Search for the cell housing the specified text and yield its (X, Y) center coordinate. 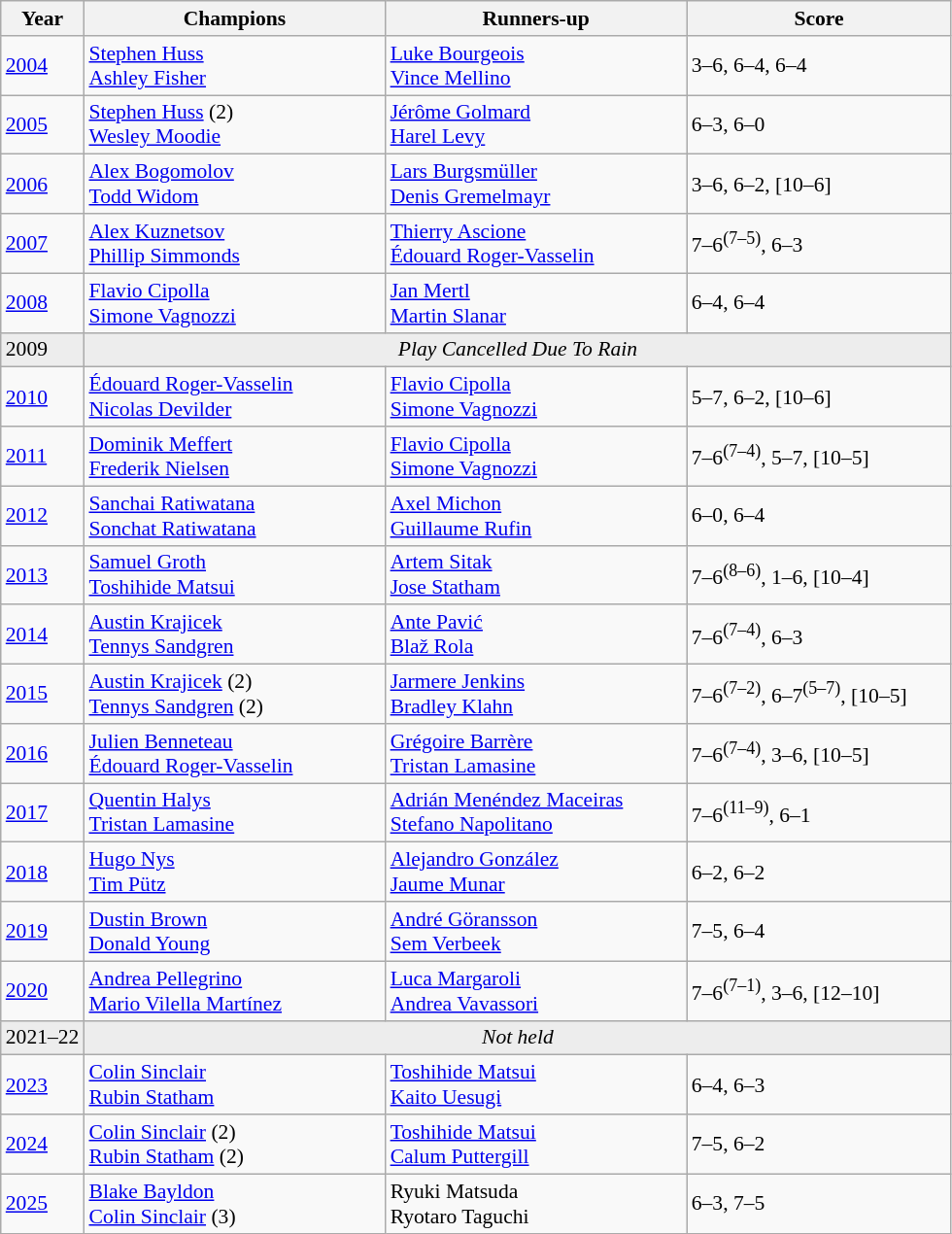
7–6(7–2), 6–7(5–7), [10–5] (820, 694)
Alex Bogomolov Todd Widom (234, 185)
Year (43, 18)
2023 (43, 1084)
Toshihide Matsui Calum Puttergill (536, 1145)
Jérôme Golmard Harel Levy (536, 124)
Colin Sinclair Rubin Statham (234, 1084)
Colin Sinclair (2) Rubin Statham (2) (234, 1145)
2008 (43, 303)
Austin Krajicek Tennys Sandgren (234, 635)
Axel Michon Guillaume Rufin (536, 515)
Jarmere Jenkins Bradley Klahn (536, 694)
2009 (43, 350)
7–6(11–9), 6–1 (820, 812)
6–4, 6–4 (820, 303)
2025 (43, 1203)
Dominik Meffert Frederik Nielsen (234, 457)
2012 (43, 515)
6–3, 6–0 (820, 124)
2019 (43, 931)
Sanchai Ratiwatana Sonchat Ratiwatana (234, 515)
Samuel Groth Toshihide Matsui (234, 575)
Austin Krajicek (2) Tennys Sandgren (2) (234, 694)
7–6(8–6), 1–6, [10–4] (820, 575)
2015 (43, 694)
Jan Mertl Martin Slanar (536, 303)
2024 (43, 1145)
7–6(7–4), 3–6, [10–5] (820, 754)
Stephen Huss Ashley Fisher (234, 66)
6–3, 7–5 (820, 1203)
2005 (43, 124)
3–6, 6–4, 6–4 (820, 66)
Quentin Halys Tristan Lamasine (234, 812)
Hugo Nys Tim Pütz (234, 873)
Champions (234, 18)
2021–22 (43, 1038)
Runners-up (536, 18)
Ryuki Matsuda Ryotaro Taguchi (536, 1203)
Julien Benneteau Édouard Roger-Vasselin (234, 754)
Score (820, 18)
Blake Bayldon Colin Sinclair (3) (234, 1203)
2014 (43, 635)
2004 (43, 66)
Alejandro González Jaume Munar (536, 873)
2007 (43, 243)
2020 (43, 991)
3–6, 6–2, [10–6] (820, 185)
Lars Burgsmüller Denis Gremelmayr (536, 185)
Not held (517, 1038)
Grégoire Barrère Tristan Lamasine (536, 754)
2016 (43, 754)
André Göransson Sem Verbeek (536, 931)
2011 (43, 457)
2006 (43, 185)
Play Cancelled Due To Rain (517, 350)
2018 (43, 873)
Artem Sitak Jose Statham (536, 575)
6–4, 6–3 (820, 1084)
Thierry Ascione Édouard Roger-Vasselin (536, 243)
Stephen Huss (2) Wesley Moodie (234, 124)
2010 (43, 396)
Adrián Menéndez Maceiras Stefano Napolitano (536, 812)
7–6(7–5), 6–3 (820, 243)
2013 (43, 575)
7–6(7–4), 5–7, [10–5] (820, 457)
7–6(7–4), 6–3 (820, 635)
Alex Kuznetsov Phillip Simmonds (234, 243)
Dustin Brown Donald Young (234, 931)
7–5, 6–4 (820, 931)
Luke Bourgeois Vince Mellino (536, 66)
Ante Pavić Blaž Rola (536, 635)
6–2, 6–2 (820, 873)
Toshihide Matsui Kaito Uesugi (536, 1084)
Luca Margaroli Andrea Vavassori (536, 991)
7–5, 6–2 (820, 1145)
5–7, 6–2, [10–6] (820, 396)
6–0, 6–4 (820, 515)
Édouard Roger-Vasselin Nicolas Devilder (234, 396)
2017 (43, 812)
7–6(7–1), 3–6, [12–10] (820, 991)
Andrea Pellegrino Mario Vilella Martínez (234, 991)
